Determine the [X, Y] coordinate at the center of the cell enclosing the given text.  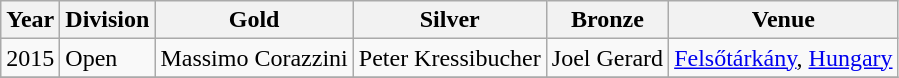
Venue [784, 20]
Peter Kressibucher [450, 58]
Division [108, 20]
Year [30, 20]
Open [108, 58]
Silver [450, 20]
Gold [254, 20]
Joel Gerard [607, 58]
Felsőtárkány, Hungary [784, 58]
Massimo Corazzini [254, 58]
2015 [30, 58]
Bronze [607, 20]
